Scan for the cell matching the given text and deliver its [x, y] coordinate at center. 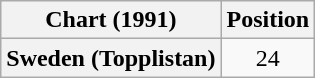
Chart (1991) [111, 20]
24 [268, 58]
Sweden (Topplistan) [111, 58]
Position [268, 20]
